From the cell containing the given text, extract its center point as (x, y) coordinate. 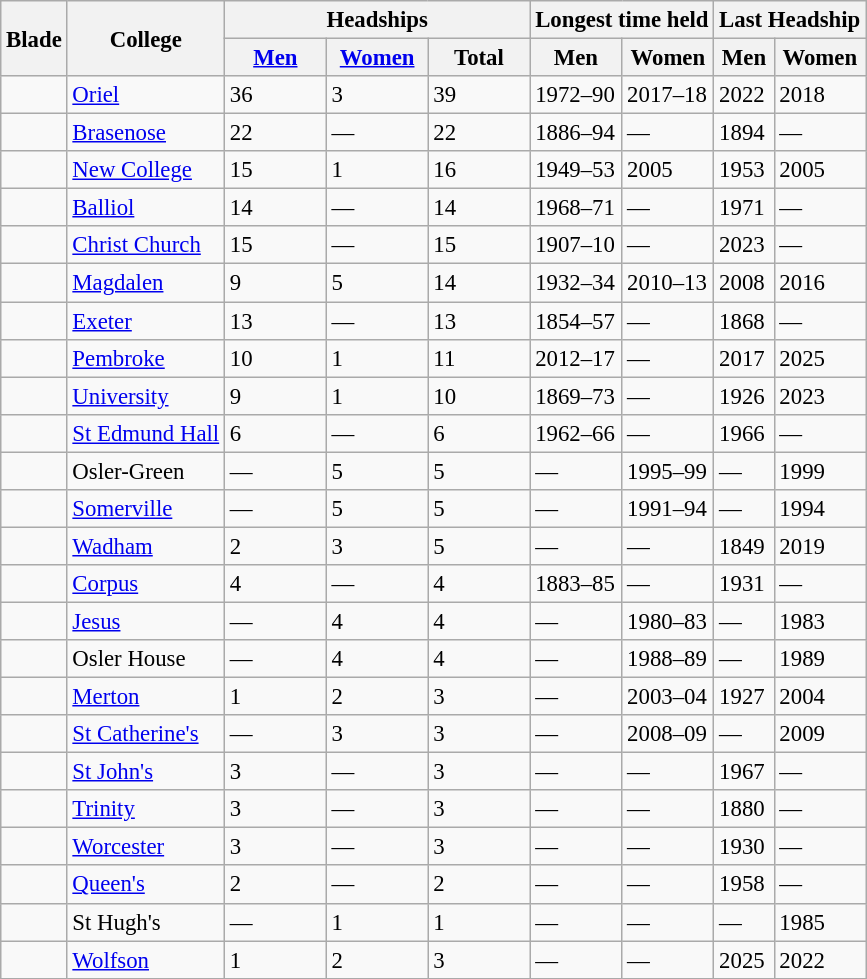
Magdalen (146, 283)
Brasenose (146, 133)
1995–99 (668, 471)
1932–34 (576, 283)
Exeter (146, 321)
2019 (820, 546)
St John's (146, 772)
2012–17 (576, 358)
Balliol (146, 208)
1989 (820, 659)
1926 (744, 396)
Blade (34, 38)
1991–94 (668, 509)
Last Headship (790, 20)
1949–53 (576, 170)
1886–94 (576, 133)
2009 (820, 734)
1953 (744, 170)
Jesus (146, 621)
Somerville (146, 509)
Oriel (146, 95)
St Catherine's (146, 734)
16 (479, 170)
New College (146, 170)
1968–71 (576, 208)
Headships (376, 20)
1854–57 (576, 321)
Merton (146, 697)
1868 (744, 321)
1980–83 (668, 621)
1966 (744, 433)
2018 (820, 95)
2004 (820, 697)
2008–09 (668, 734)
39 (479, 95)
1931 (744, 584)
2017 (744, 358)
2008 (744, 283)
1930 (744, 847)
1999 (820, 471)
St Edmund Hall (146, 433)
1869–73 (576, 396)
1985 (820, 922)
2003–04 (668, 697)
1958 (744, 885)
Pembroke (146, 358)
1971 (744, 208)
Queen's (146, 885)
2016 (820, 283)
1849 (744, 546)
1962–66 (576, 433)
1883–85 (576, 584)
Osler House (146, 659)
Corpus (146, 584)
Longest time held (622, 20)
1880 (744, 809)
College (146, 38)
Wadham (146, 546)
1907–10 (576, 245)
11 (479, 358)
University (146, 396)
2010–13 (668, 283)
Osler-Green (146, 471)
1994 (820, 509)
1983 (820, 621)
Total (479, 58)
1927 (744, 697)
1988–89 (668, 659)
Worcester (146, 847)
1894 (744, 133)
2017–18 (668, 95)
St Hugh's (146, 922)
1972–90 (576, 95)
Christ Church (146, 245)
Trinity (146, 809)
1967 (744, 772)
36 (275, 95)
Wolfson (146, 960)
